Pinpoint the cell where the given text exists, returning its (x, y) midpoint coordinate. 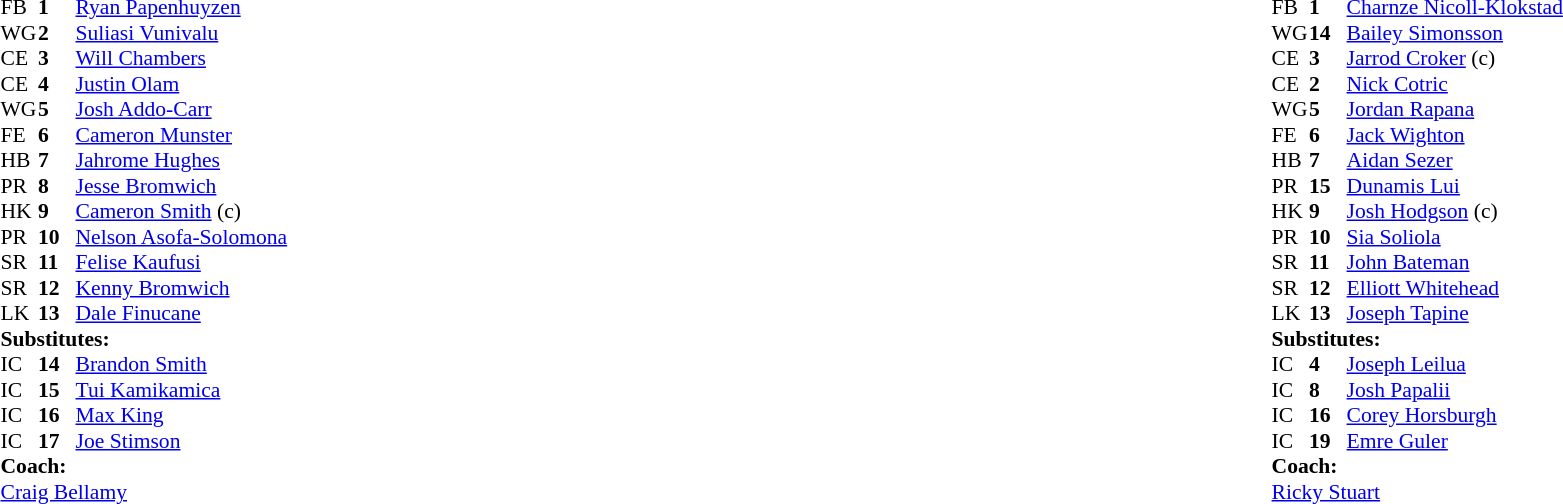
Suliasi Vunivalu (182, 33)
Corey Horsburgh (1455, 415)
Josh Addo-Carr (182, 109)
Elliott Whitehead (1455, 288)
19 (1328, 441)
Cameron Munster (182, 135)
Dunamis Lui (1455, 186)
Brandon Smith (182, 365)
Joseph Tapine (1455, 313)
Max King (182, 415)
Emre Guler (1455, 441)
Dale Finucane (182, 313)
Cameron Smith (c) (182, 211)
Nick Cotric (1455, 84)
Jahrome Hughes (182, 161)
Aidan Sezer (1455, 161)
Nelson Asofa-Solomona (182, 237)
Josh Papalii (1455, 390)
Sia Soliola (1455, 237)
Tui Kamikamica (182, 390)
Justin Olam (182, 84)
Jordan Rapana (1455, 109)
Joseph Leilua (1455, 365)
Felise Kaufusi (182, 263)
Joe Stimson (182, 441)
John Bateman (1455, 263)
17 (57, 441)
Jarrod Croker (c) (1455, 59)
Josh Hodgson (c) (1455, 211)
Jack Wighton (1455, 135)
Kenny Bromwich (182, 288)
Bailey Simonsson (1455, 33)
Jesse Bromwich (182, 186)
Will Chambers (182, 59)
